Return [X, Y] of the center of cell containing provided text 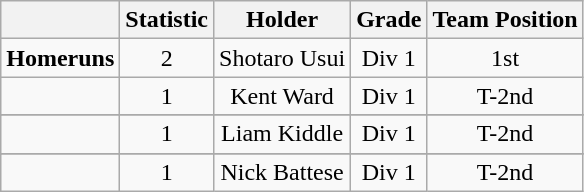
Grade [389, 20]
Kent Ward [282, 96]
Holder [282, 20]
Liam Kiddle [282, 134]
Nick Battese [282, 172]
Team Position [505, 20]
Homeruns [60, 58]
1st [505, 58]
Statistic [167, 20]
2 [167, 58]
Shotaro Usui [282, 58]
